Return (X, Y) of the center of cell containing provided text 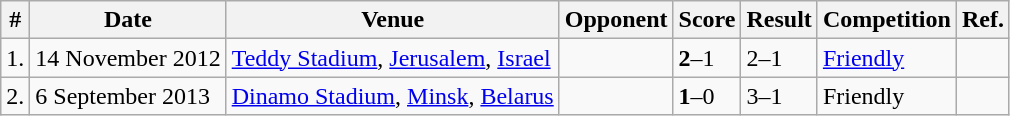
6 September 2013 (128, 96)
Competition (886, 20)
2. (16, 96)
Dinamo Stadium, Minsk, Belarus (392, 96)
14 November 2012 (128, 58)
Teddy Stadium, Jerusalem, Israel (392, 58)
Opponent (616, 20)
1–0 (707, 96)
# (16, 20)
Result (779, 20)
Venue (392, 20)
Ref. (982, 20)
Date (128, 20)
1. (16, 58)
3–1 (779, 96)
Score (707, 20)
